Scan for the cell matching the given text and deliver its [x, y] coordinate at center. 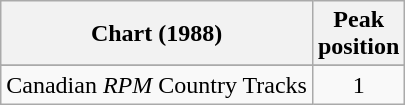
Peakposition [358, 34]
Chart (1988) [157, 34]
Canadian RPM Country Tracks [157, 85]
1 [358, 85]
